Extract the [x, y] coordinate from the center of the cell holding the provided text.  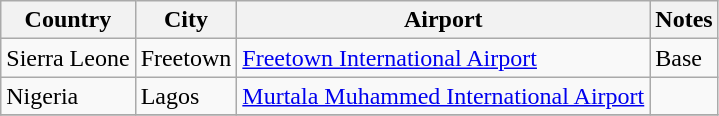
Freetown International Airport [444, 58]
Sierra Leone [68, 58]
Freetown [186, 58]
Airport [444, 20]
Base [684, 58]
Murtala Muhammed International Airport [444, 96]
Country [68, 20]
Nigeria [68, 96]
Lagos [186, 96]
City [186, 20]
Notes [684, 20]
